Locate the cell with the specified text and output its [X, Y] center coordinate. 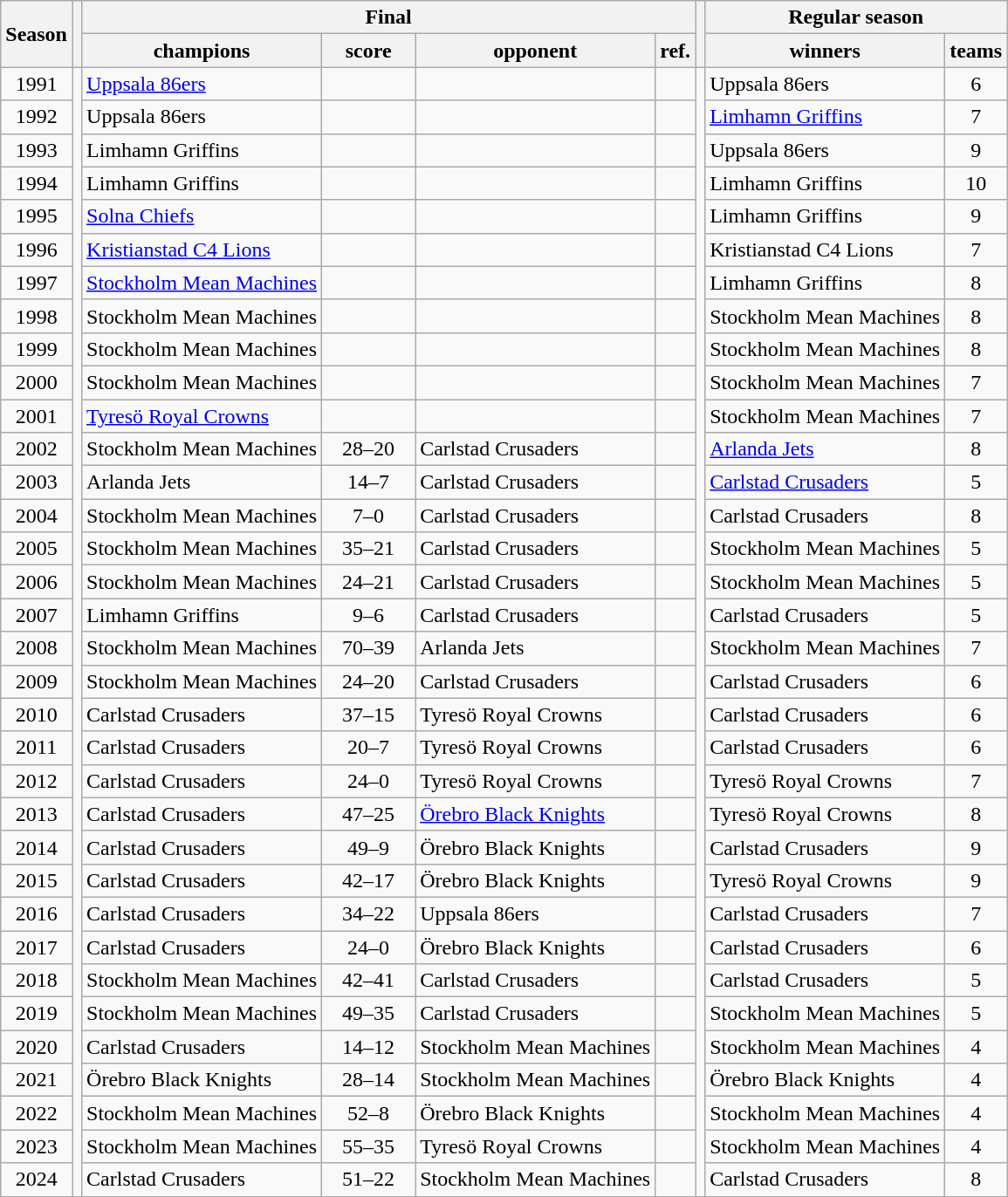
Regular season [856, 17]
42–41 [368, 981]
1993 [37, 150]
49–35 [368, 1014]
2007 [37, 615]
2010 [37, 715]
Final [389, 17]
score [368, 51]
2005 [37, 549]
9–6 [368, 615]
2002 [37, 449]
1997 [37, 283]
34–22 [368, 913]
70–39 [368, 648]
28–20 [368, 449]
42–17 [368, 880]
7–0 [368, 516]
winners [826, 51]
2011 [37, 748]
24–20 [368, 681]
2012 [37, 781]
2019 [37, 1014]
2003 [37, 482]
10 [976, 183]
2008 [37, 648]
2018 [37, 981]
1996 [37, 250]
2020 [37, 1047]
24–21 [368, 582]
2006 [37, 582]
1995 [37, 216]
1991 [37, 84]
47–25 [368, 814]
2014 [37, 847]
Solna Chiefs [202, 216]
2023 [37, 1146]
1999 [37, 349]
2015 [37, 880]
14–12 [368, 1047]
1998 [37, 316]
14–7 [368, 482]
2024 [37, 1180]
52–8 [368, 1113]
28–14 [368, 1080]
2000 [37, 382]
2021 [37, 1080]
2017 [37, 947]
2013 [37, 814]
55–35 [368, 1146]
37–15 [368, 715]
2001 [37, 416]
teams [976, 51]
2022 [37, 1113]
2009 [37, 681]
Season [37, 34]
2016 [37, 913]
51–22 [368, 1180]
1992 [37, 117]
opponent [536, 51]
20–7 [368, 748]
champions [202, 51]
49–9 [368, 847]
2004 [37, 516]
35–21 [368, 549]
ref. [675, 51]
1994 [37, 183]
